Determine the (X, Y) coordinate at the center of the cell enclosing the given text.  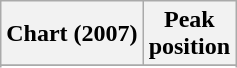
Peakposition (189, 34)
Chart (2007) (72, 34)
